Output the (X, Y) coordinate of the center of the cell containing the given text.  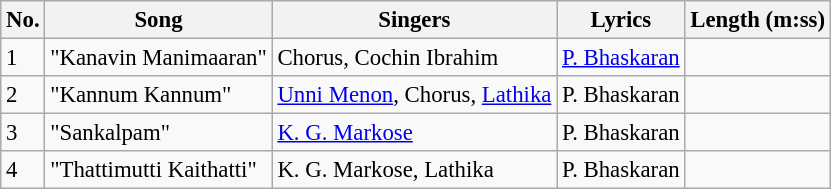
2 (23, 95)
"Kanavin Manimaaran" (158, 58)
Chorus, Cochin Ibrahim (414, 58)
"Thattimutti Kaithatti" (158, 170)
K. G. Markose, Lathika (414, 170)
Lyrics (621, 20)
Singers (414, 20)
No. (23, 20)
1 (23, 58)
K. G. Markose (414, 133)
Length (m:ss) (758, 20)
Unni Menon, Chorus, Lathika (414, 95)
Song (158, 20)
"Kannum Kannum" (158, 95)
3 (23, 133)
"Sankalpam" (158, 133)
4 (23, 170)
